Find where the given text appears and provide that cell's center as (X, Y) coordinate. 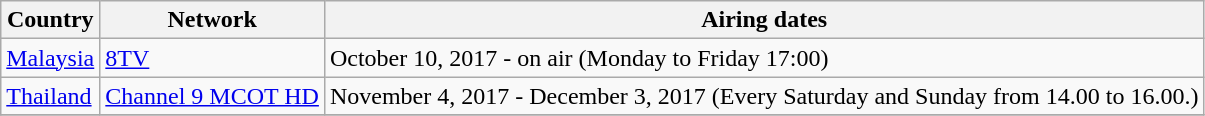
Airing dates (764, 20)
8TV (212, 58)
Thailand (50, 96)
October 10, 2017 - on air (Monday to Friday 17:00) (764, 58)
Network (212, 20)
November 4, 2017 - December 3, 2017 (Every Saturday and Sunday from 14.00 to 16.00.) (764, 96)
Malaysia (50, 58)
Country (50, 20)
Channel 9 MCOT HD (212, 96)
